Extract the [X, Y] coordinate from the center of the cell holding the provided text.  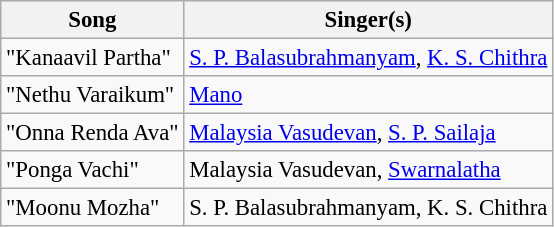
"Kanaavil Partha" [92, 58]
Malaysia Vasudevan, S. P. Sailaja [368, 133]
Singer(s) [368, 20]
Mano [368, 95]
"Ponga Vachi" [92, 170]
Malaysia Vasudevan, Swarnalatha [368, 170]
"Nethu Varaikum" [92, 95]
"Moonu Mozha" [92, 208]
Song [92, 20]
"Onna Renda Ava" [92, 133]
